Capture the cell that displays the provided text and extract its (x, y) central coordinate. 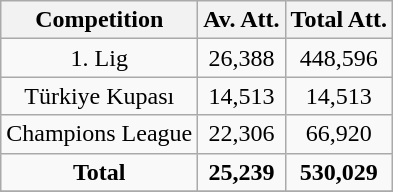
22,306 (242, 134)
448,596 (339, 58)
66,920 (339, 134)
Champions League (100, 134)
Total Att. (339, 20)
Av. Att. (242, 20)
1. Lig (100, 58)
Total (100, 172)
Türkiye Kupası (100, 96)
26,388 (242, 58)
25,239 (242, 172)
530,029 (339, 172)
Competition (100, 20)
